Pinpoint the cell where the given text exists, returning its [x, y] midpoint coordinate. 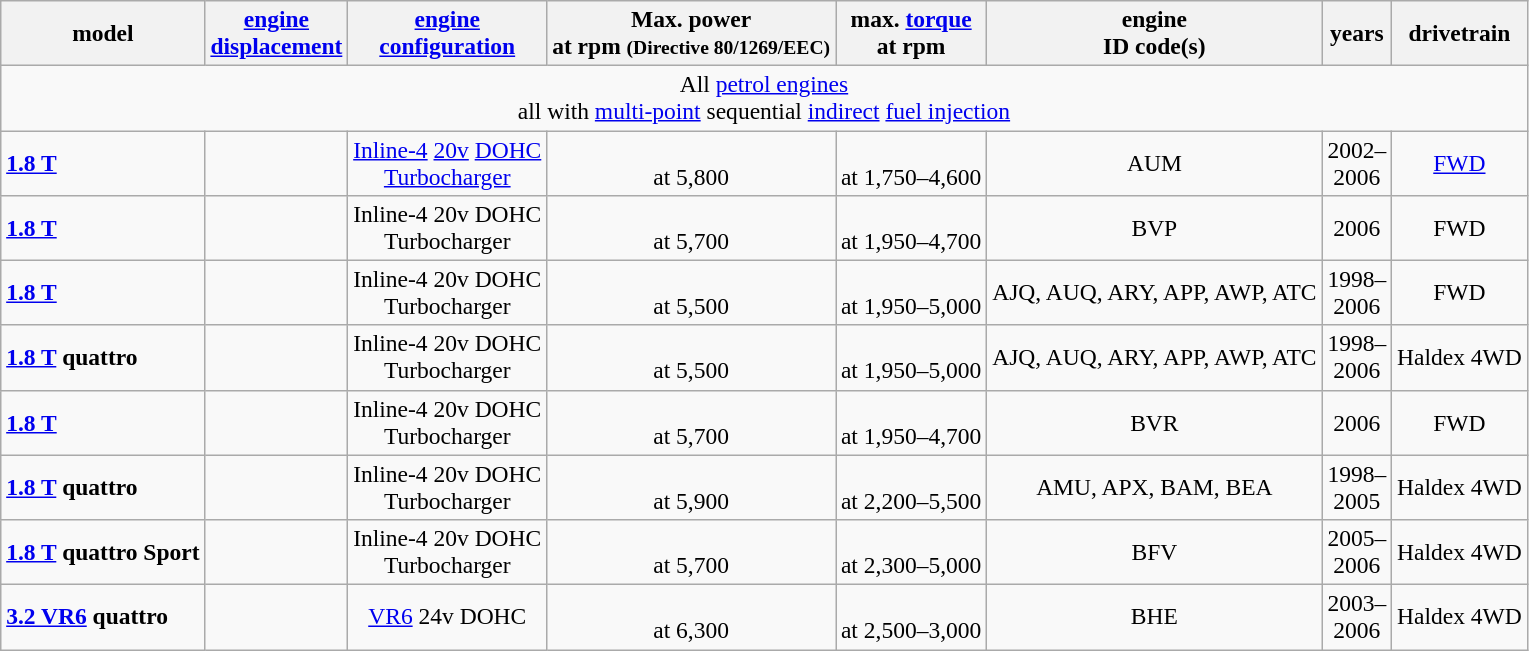
2005–2006 [1357, 552]
years [1357, 32]
model [103, 32]
Max. powerat rpm (Directive 80/1269/EEC) [692, 32]
drivetrain [1460, 32]
1998–2005 [1357, 488]
max. torqueat rpm [912, 32]
at 2,300–5,000 [912, 552]
engineID code(s) [1154, 32]
AUM [1154, 162]
at 2,500–3,000 [912, 616]
VR6 24v DOHC [448, 616]
enginedisplacement [276, 32]
3.2 VR6 quattro [103, 616]
engineconfiguration [448, 32]
at 6,300 [692, 616]
1.8 T quattro Sport [103, 552]
2003–2006 [1357, 616]
BFV [1154, 552]
at 5,900 [692, 488]
BHE [1154, 616]
2002–2006 [1357, 162]
All petrol enginesall with multi-point sequential indirect fuel injection [764, 98]
BVR [1154, 422]
BVP [1154, 228]
AMU, APX, BAM, BEA [1154, 488]
at 1,750–4,600 [912, 162]
at 5,800 [692, 162]
at 2,200–5,500 [912, 488]
